Capture the cell that displays the provided text and extract its (x, y) central coordinate. 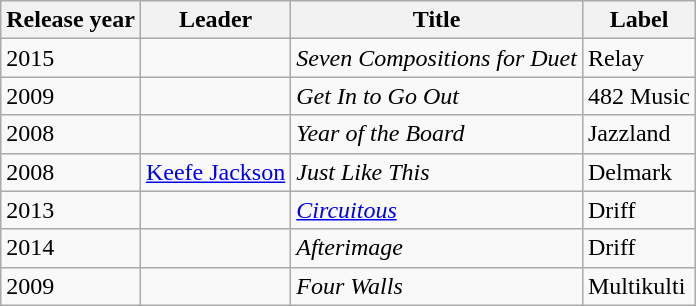
Just Like This (437, 172)
Release year (71, 20)
Multikulti (638, 286)
Leader (215, 20)
Keefe Jackson (215, 172)
2015 (71, 58)
Jazzland (638, 134)
2014 (71, 248)
Four Walls (437, 286)
Relay (638, 58)
Afterimage (437, 248)
Title (437, 20)
Seven Compositions for Duet (437, 58)
2013 (71, 210)
Get In to Go Out (437, 96)
Label (638, 20)
482 Music (638, 96)
Circuitous (437, 210)
Delmark (638, 172)
Year of the Board (437, 134)
